Return [X, Y] of the center of cell containing provided text 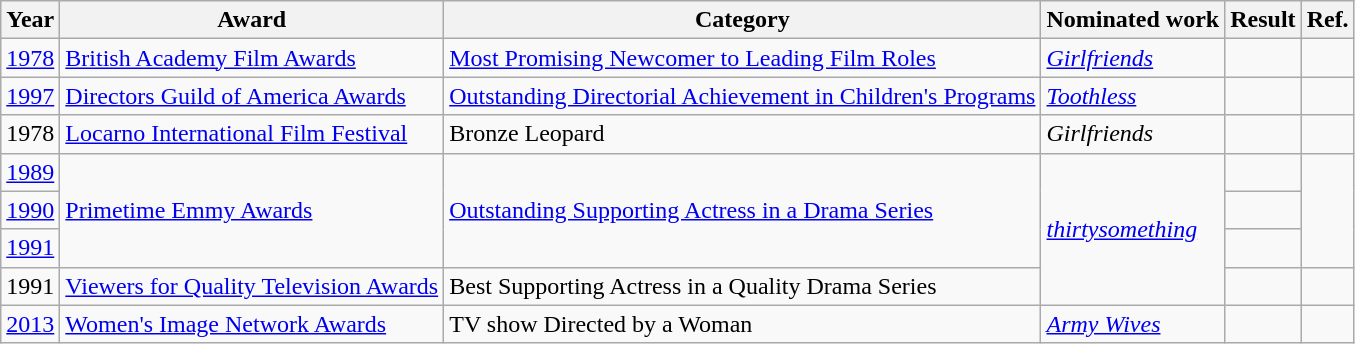
Result [1263, 20]
2013 [30, 324]
thirtysomething [1133, 229]
1990 [30, 210]
Locarno International Film Festival [252, 134]
Bronze Leopard [742, 134]
1989 [30, 172]
Award [252, 20]
Outstanding Directorial Achievement in Children's Programs [742, 96]
British Academy Film Awards [252, 58]
Best Supporting Actress in a Quality Drama Series [742, 286]
Army Wives [1133, 324]
Most Promising Newcomer to Leading Film Roles [742, 58]
TV show Directed by a Woman [742, 324]
Nominated work [1133, 20]
1997 [30, 96]
Category [742, 20]
Viewers for Quality Television Awards [252, 286]
Ref. [1328, 20]
Women's Image Network Awards [252, 324]
Year [30, 20]
Primetime Emmy Awards [252, 210]
Directors Guild of America Awards [252, 96]
Toothless [1133, 96]
Outstanding Supporting Actress in a Drama Series [742, 210]
